Identify which cell holds the provided text, then report its (X, Y) central coordinate. 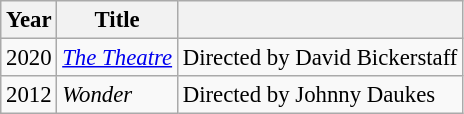
The Theatre (117, 58)
Directed by Johnny Daukes (320, 95)
Directed by David Bickerstaff (320, 58)
Year (29, 20)
Wonder (117, 95)
Title (117, 20)
2012 (29, 95)
2020 (29, 58)
